Pinpoint the cell where the given text exists, returning its [x, y] midpoint coordinate. 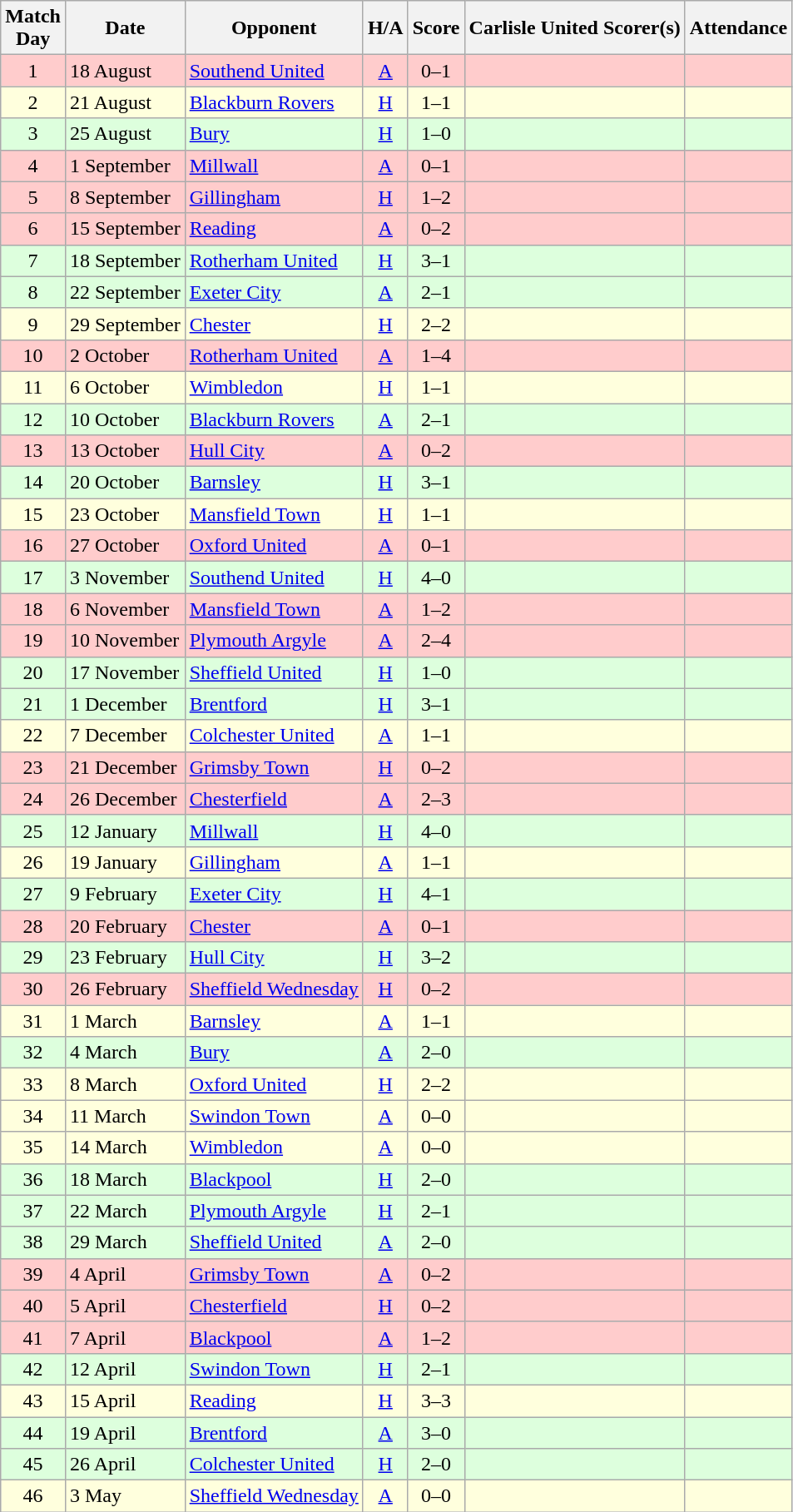
23 [33, 767]
7 [33, 260]
43 [33, 1400]
11 March [125, 1116]
19 January [125, 862]
6 October [125, 387]
42 [33, 1369]
20 February [125, 926]
13 [33, 451]
12 [33, 419]
4–1 [436, 894]
17 [33, 578]
24 [33, 799]
1 [33, 71]
1 March [125, 1021]
3 May [125, 1496]
2 October [125, 355]
19 April [125, 1432]
2 [33, 102]
32 [33, 1053]
8 [33, 292]
20 October [125, 483]
36 [33, 1179]
31 [33, 1021]
Opponent [274, 28]
20 [33, 672]
5 [33, 197]
34 [33, 1116]
19 [33, 641]
7 April [125, 1337]
44 [33, 1432]
Date [125, 28]
26 April [125, 1465]
1 September [125, 166]
21 August [125, 102]
Carlisle United Scorer(s) [574, 28]
Score [436, 28]
30 [33, 989]
26 [33, 862]
18 March [125, 1179]
18 August [125, 71]
14 [33, 483]
6 November [125, 609]
Attendance [738, 28]
3 November [125, 578]
H/A [385, 28]
1 December [125, 704]
1–4 [436, 355]
3–0 [436, 1432]
25 August [125, 134]
39 [33, 1274]
10 October [125, 419]
5 April [125, 1306]
3–3 [436, 1400]
18 [33, 609]
41 [33, 1337]
22 [33, 736]
10 November [125, 641]
16 [33, 546]
10 [33, 355]
46 [33, 1496]
7 December [125, 736]
18 September [125, 260]
15 September [125, 229]
12 January [125, 830]
22 March [125, 1211]
21 [33, 704]
23 February [125, 958]
28 [33, 926]
11 [33, 387]
29 March [125, 1242]
21 December [125, 767]
8 March [125, 1084]
23 October [125, 514]
4 April [125, 1274]
9 February [125, 894]
45 [33, 1465]
27 October [125, 546]
2–4 [436, 641]
14 March [125, 1148]
13 October [125, 451]
Match Day [33, 28]
2–3 [436, 799]
26 December [125, 799]
8 September [125, 197]
3–2 [436, 958]
29 September [125, 324]
4 [33, 166]
6 [33, 229]
22 September [125, 292]
26 February [125, 989]
38 [33, 1242]
3 [33, 134]
40 [33, 1306]
25 [33, 830]
37 [33, 1211]
15 [33, 514]
33 [33, 1084]
15 April [125, 1400]
29 [33, 958]
17 November [125, 672]
35 [33, 1148]
4 March [125, 1053]
9 [33, 324]
27 [33, 894]
12 April [125, 1369]
